Detect which cell encompasses the target text, then output its [X, Y] center coordinate. 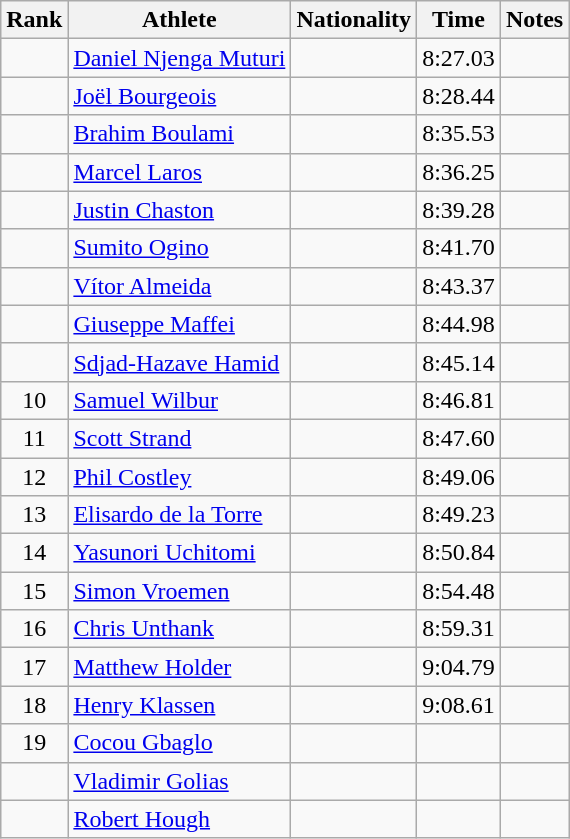
8:49.23 [459, 515]
9:04.79 [459, 667]
17 [34, 667]
Athlete [180, 20]
Elisardo de la Torre [180, 515]
10 [34, 400]
8:59.31 [459, 629]
Sumito Ogino [180, 248]
8:46.81 [459, 400]
8:39.28 [459, 210]
8:47.60 [459, 438]
8:28.44 [459, 96]
11 [34, 438]
Daniel Njenga Muturi [180, 58]
Samuel Wilbur [180, 400]
Brahim Boulami [180, 134]
8:36.25 [459, 172]
14 [34, 553]
Sdjad-Hazave Hamid [180, 362]
Chris Unthank [180, 629]
Cocou Gbaglo [180, 743]
Time [459, 20]
15 [34, 591]
16 [34, 629]
Robert Hough [180, 819]
8:44.98 [459, 324]
8:45.14 [459, 362]
Vladimir Golias [180, 781]
Vítor Almeida [180, 286]
8:50.84 [459, 553]
12 [34, 477]
13 [34, 515]
8:41.70 [459, 248]
Joël Bourgeois [180, 96]
Marcel Laros [180, 172]
Matthew Holder [180, 667]
Yasunori Uchitomi [180, 553]
8:54.48 [459, 591]
8:43.37 [459, 286]
9:08.61 [459, 705]
18 [34, 705]
Phil Costley [180, 477]
Henry Klassen [180, 705]
Notes [534, 20]
8:35.53 [459, 134]
Giuseppe Maffei [180, 324]
Rank [34, 20]
19 [34, 743]
Justin Chaston [180, 210]
8:49.06 [459, 477]
Simon Vroemen [180, 591]
Nationality [354, 20]
Scott Strand [180, 438]
8:27.03 [459, 58]
